Scan for the cell matching the given text and deliver its [x, y] coordinate at center. 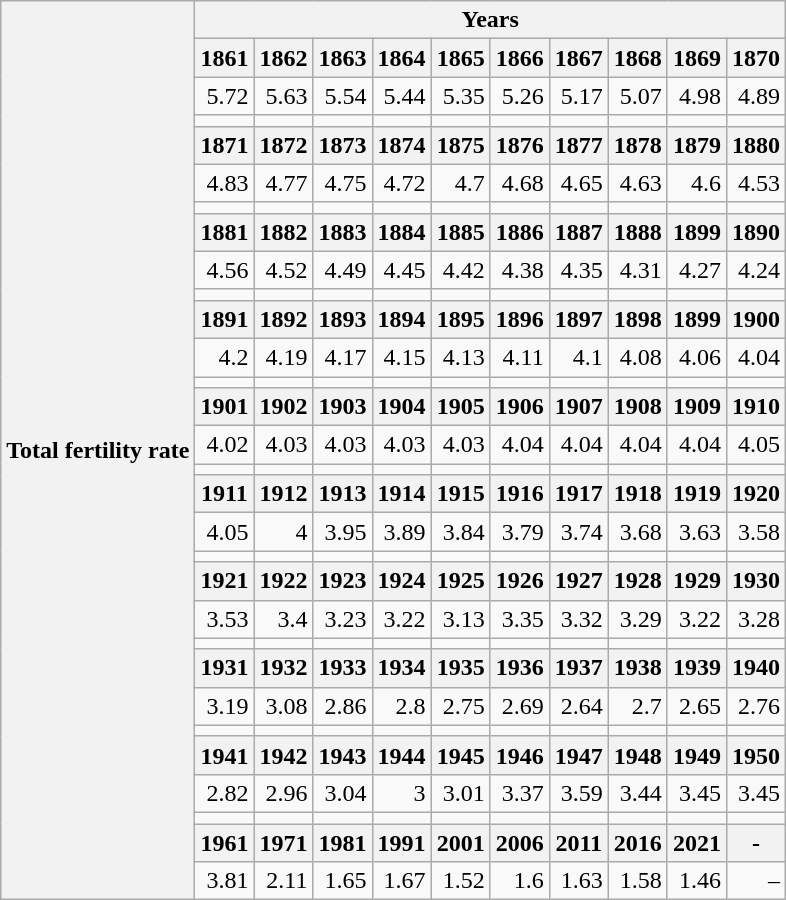
1868 [638, 58]
3.84 [460, 532]
3.44 [638, 793]
1924 [402, 581]
2001 [460, 843]
1866 [520, 58]
3.81 [224, 881]
1.63 [578, 881]
3.79 [520, 532]
4.38 [520, 270]
4.77 [284, 183]
1905 [460, 407]
4.42 [460, 270]
4.83 [224, 183]
4.6 [696, 183]
1981 [342, 843]
4.52 [284, 270]
4.06 [696, 357]
1937 [578, 668]
1.6 [520, 881]
1.67 [402, 881]
4 [284, 532]
2011 [578, 843]
1885 [460, 232]
1927 [578, 581]
3.53 [224, 619]
1940 [756, 668]
1865 [460, 58]
1.65 [342, 881]
1890 [756, 232]
4.13 [460, 357]
1950 [756, 755]
1862 [284, 58]
1934 [402, 668]
1875 [460, 145]
3.58 [756, 532]
1938 [638, 668]
4.56 [224, 270]
1906 [520, 407]
1861 [224, 58]
1882 [284, 232]
1883 [342, 232]
4.27 [696, 270]
1917 [578, 494]
4.49 [342, 270]
4.53 [756, 183]
1947 [578, 755]
1944 [402, 755]
3.23 [342, 619]
1912 [284, 494]
1.58 [638, 881]
2.96 [284, 793]
4.68 [520, 183]
1891 [224, 319]
4.35 [578, 270]
4.1 [578, 357]
1870 [756, 58]
3.59 [578, 793]
2021 [696, 843]
1935 [460, 668]
1926 [520, 581]
1933 [342, 668]
1945 [460, 755]
1893 [342, 319]
4.65 [578, 183]
– [756, 881]
2.11 [284, 881]
1902 [284, 407]
5.35 [460, 96]
5.26 [520, 96]
2.8 [402, 706]
4.89 [756, 96]
2016 [638, 843]
1930 [756, 581]
1925 [460, 581]
1869 [696, 58]
1920 [756, 494]
3.35 [520, 619]
4.24 [756, 270]
2.76 [756, 706]
1948 [638, 755]
1.46 [696, 881]
1888 [638, 232]
1922 [284, 581]
1942 [284, 755]
4.02 [224, 445]
4.2 [224, 357]
5.17 [578, 96]
1909 [696, 407]
1881 [224, 232]
4.98 [696, 96]
1872 [284, 145]
1894 [402, 319]
3.74 [578, 532]
1876 [520, 145]
4.17 [342, 357]
1929 [696, 581]
5.54 [342, 96]
1941 [224, 755]
5.44 [402, 96]
1873 [342, 145]
1871 [224, 145]
4.7 [460, 183]
3.19 [224, 706]
1961 [224, 843]
1877 [578, 145]
1897 [578, 319]
1936 [520, 668]
1946 [520, 755]
4.72 [402, 183]
2.82 [224, 793]
3.89 [402, 532]
1921 [224, 581]
1898 [638, 319]
4.08 [638, 357]
2.64 [578, 706]
1914 [402, 494]
1.52 [460, 881]
1919 [696, 494]
1880 [756, 145]
1892 [284, 319]
1884 [402, 232]
1915 [460, 494]
1971 [284, 843]
1864 [402, 58]
3.32 [578, 619]
4.75 [342, 183]
1928 [638, 581]
1874 [402, 145]
1911 [224, 494]
1931 [224, 668]
3 [402, 793]
2006 [520, 843]
Total fertility rate [98, 450]
1901 [224, 407]
2.75 [460, 706]
1903 [342, 407]
1896 [520, 319]
1932 [284, 668]
1895 [460, 319]
4.45 [402, 270]
1943 [342, 755]
- [756, 843]
3.68 [638, 532]
1878 [638, 145]
5.63 [284, 96]
1907 [578, 407]
3.37 [520, 793]
3.08 [284, 706]
1863 [342, 58]
1916 [520, 494]
1910 [756, 407]
1887 [578, 232]
1879 [696, 145]
2.69 [520, 706]
1949 [696, 755]
1991 [402, 843]
3.13 [460, 619]
1867 [578, 58]
3.29 [638, 619]
5.07 [638, 96]
1913 [342, 494]
1918 [638, 494]
1900 [756, 319]
3.95 [342, 532]
2.86 [342, 706]
Years [490, 20]
3.28 [756, 619]
1908 [638, 407]
2.7 [638, 706]
1923 [342, 581]
1886 [520, 232]
3.63 [696, 532]
2.65 [696, 706]
1904 [402, 407]
3.4 [284, 619]
4.15 [402, 357]
4.11 [520, 357]
3.04 [342, 793]
4.63 [638, 183]
5.72 [224, 96]
1939 [696, 668]
4.19 [284, 357]
3.01 [460, 793]
4.31 [638, 270]
